Identify which cell holds the provided text, then report its (X, Y) central coordinate. 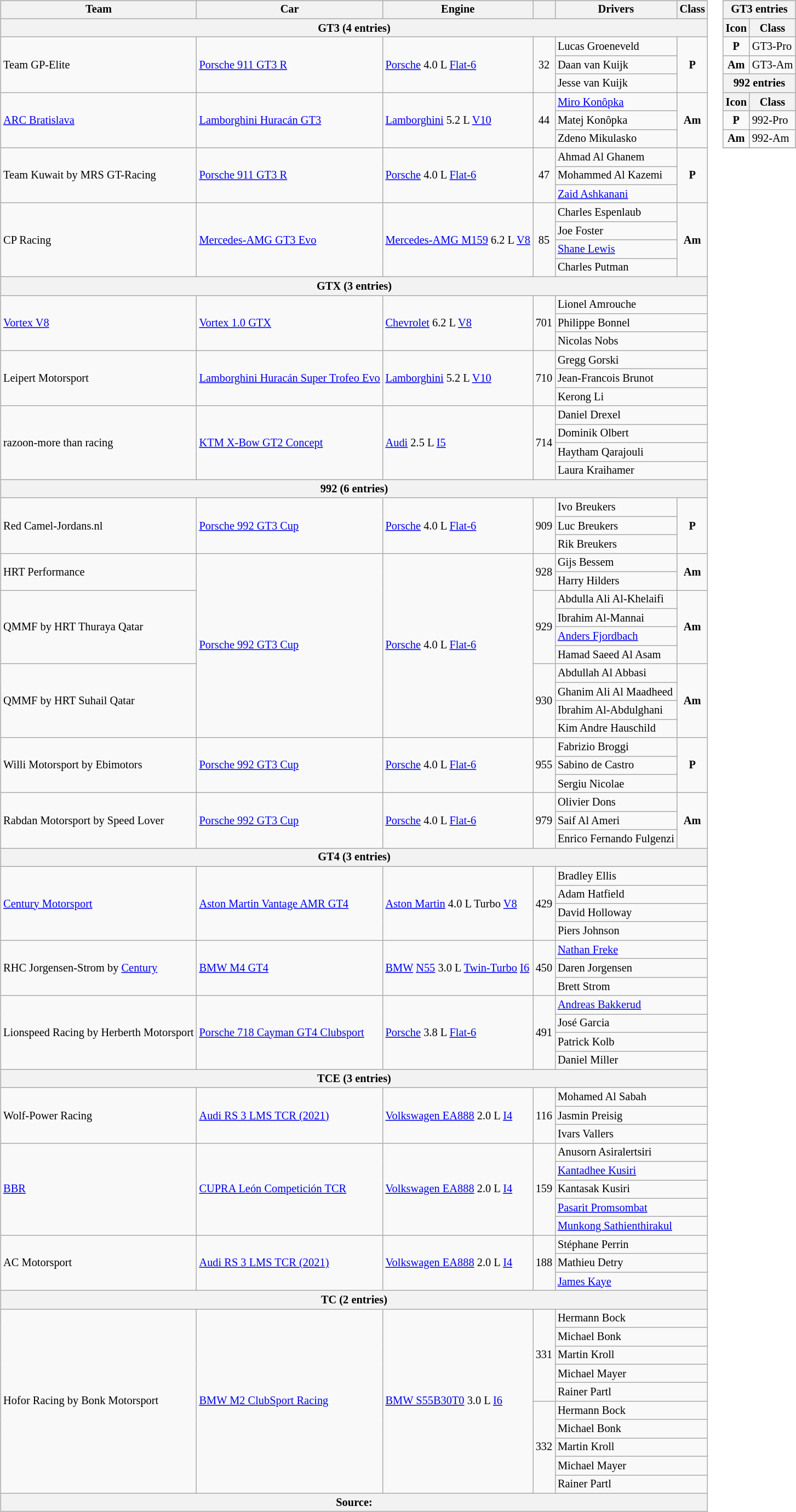
Wolf-Power Racing (99, 1115)
710 (544, 378)
GT3-Pro (772, 47)
Aston Martin 4.0 L Turbo V8 (458, 904)
Leipert Motorsport (99, 378)
159 (544, 1189)
Andreas Bakkerud (631, 1005)
701 (544, 323)
Team Kuwait by MRS GT-Racing (99, 175)
Engine (458, 10)
Ibrahim Al-Mannai (616, 618)
Lionspeed Racing by Herberth Motorsport (99, 1033)
AC Motorsport (99, 1263)
Mercedes-AMG GT3 Evo (290, 240)
Rik Breukers (616, 544)
Lucas Groeneveld (616, 47)
909 (544, 526)
Hofor Racing by Bonk Motorsport (99, 1401)
955 (544, 766)
Charles Putman (616, 268)
Aston Martin Vantage AMR GT4 (290, 904)
Daren Jorgensen (631, 968)
Jesse van Kuijk (616, 83)
Sergiu Nicolae (616, 784)
TCE (3 entries) (354, 1079)
929 (544, 628)
BMW S55B30T0 3.0 L I6 (458, 1401)
85 (544, 240)
Lionel Amrouche (631, 304)
Anders Fjordbach (616, 636)
QMMF by HRT Suhail Qatar (99, 701)
928 (544, 572)
32 (544, 65)
Willi Motorsport by Ebimotors (99, 766)
GT4 (3 entries) (354, 858)
979 (544, 820)
BMW M2 ClubSport Racing (290, 1401)
429 (544, 904)
CUPRA León Competición TCR (290, 1189)
José Garcia (631, 1024)
Porsche 718 Cayman GT4 Clubsport (290, 1033)
Audi 2.5 L I5 (458, 442)
Nathan Freke (631, 950)
Adam Hatfield (631, 894)
Team GP-Elite (99, 65)
930 (544, 701)
Kerong Li (631, 396)
ARC Bratislava (99, 120)
188 (544, 1263)
Philippe Bonnel (631, 323)
Porsche 3.8 L Flat-6 (458, 1033)
Kim Andre Hauschild (616, 728)
332 (544, 1447)
GTX (3 entries) (354, 286)
Jean-Francois Brunot (631, 378)
Saif Al Ameri (616, 821)
KTM X-Bow GT2 Concept (290, 442)
Bradley Ellis (631, 876)
Ghanim Ali Al Maadheed (616, 692)
Fabrizio Broggi (616, 747)
116 (544, 1115)
Stéphane Perrin (631, 1245)
Ivo Breukers (616, 507)
Lamborghini Huracán Super Trofeo Evo (290, 378)
Gregg Gorski (631, 360)
Team (99, 10)
Kantadhee Kusiri (631, 1171)
Red Camel-Jordans.nl (99, 526)
Kantasak Kusiri (631, 1189)
Abdullah Al Abbasi (616, 673)
Nicolas Nobs (631, 341)
GT3 (4 entries) (354, 28)
Ahmad Al Ghanem (616, 157)
Patrick Kolb (631, 1042)
331 (544, 1355)
Charles Espenlaub (616, 212)
QMMF by HRT Thuraya Qatar (99, 628)
Sabino de Castro (616, 766)
Daniel Drexel (631, 415)
Mohammed Al Kazemi (616, 176)
Gijs Bessem (616, 562)
BBR (99, 1189)
James Kaye (631, 1281)
714 (544, 442)
Pasarit Promsombat (631, 1208)
Hamad Saeed Al Asam (616, 655)
Laura Kraihamer (631, 470)
Zdeno Mikulasko (616, 139)
Brett Strom (631, 986)
Olivier Dons (616, 802)
Piers Johnson (631, 931)
992-Am (772, 139)
Ivars Vallers (631, 1134)
RHC Jorgensen-Strom by Century (99, 968)
Dominik Olbert (631, 434)
Mohamed Al Sabah (631, 1097)
Daan van Kuijk (616, 65)
450 (544, 968)
Shane Lewis (616, 249)
44 (544, 120)
Harry Hilders (616, 581)
Mathieu Detry (631, 1263)
Jasmin Preisig (631, 1116)
BMW M4 GT4 (290, 968)
Mercedes-AMG M159 6.2 L V8 (458, 240)
Abdulla Ali Al-Khelaifi (616, 600)
Joe Foster (616, 231)
Drivers (616, 10)
GT3-Am (772, 65)
992-Pro (772, 120)
47 (544, 175)
Car (290, 10)
Vortex 1.0 GTX (290, 323)
Vortex V8 (99, 323)
Lamborghini Huracán GT3 (290, 120)
Miro Konôpka (616, 102)
Rabdan Motorsport by Speed Lover (99, 820)
Zaid Ashkanani (616, 194)
Chevrolet 6.2 L V8 (458, 323)
HRT Performance (99, 572)
Haytham Qarajouli (631, 452)
Enrico Fernando Fulgenzi (616, 839)
David Holloway (631, 913)
Daniel Miller (631, 1060)
Luc Breukers (616, 526)
992 (6 entries) (354, 489)
Ibrahim Al-Abdulghani (616, 710)
Anusorn Asiralertsiri (631, 1152)
Source: (354, 1503)
Munkong Sathienthirakul (631, 1226)
Matej Konôpka (616, 120)
BMW N55 3.0 L Twin-Turbo I6 (458, 968)
992 entries (759, 83)
491 (544, 1033)
GT3 entries (759, 10)
TC (2 entries) (354, 1300)
razoon-more than racing (99, 442)
Century Motorsport (99, 904)
CP Racing (99, 240)
